From the cell containing the given text, extract its center point as [X, Y] coordinate. 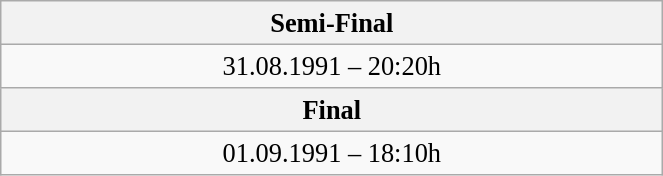
01.09.1991 – 18:10h [332, 153]
31.08.1991 – 20:20h [332, 66]
Semi-Final [332, 22]
Final [332, 109]
